Extract the (X, Y) coordinate from the center of the cell holding the provided text.  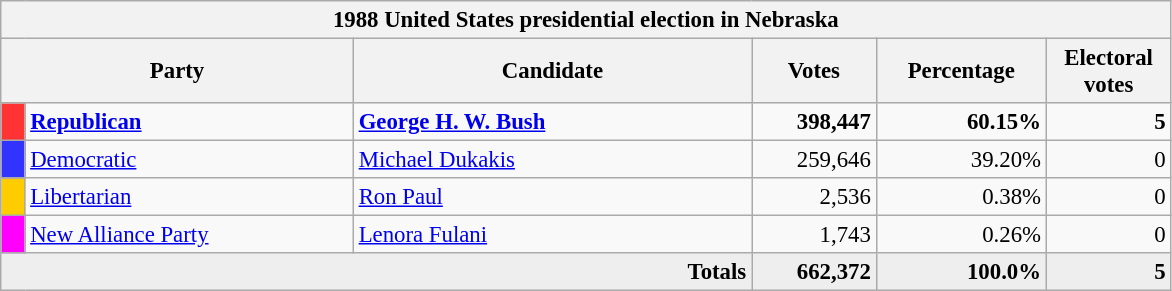
398,447 (814, 122)
1988 United States presidential election in Nebraska (586, 20)
Lenora Fulani (552, 235)
Libertarian (189, 197)
Party (178, 72)
0.38% (961, 197)
Republican (189, 122)
60.15% (961, 122)
259,646 (814, 160)
Candidate (552, 72)
New Alliance Party (189, 235)
Democratic (189, 160)
Ron Paul (552, 197)
5 (1108, 122)
0.26% (961, 235)
Votes (814, 72)
2,536 (814, 197)
George H. W. Bush (552, 122)
Percentage (961, 72)
39.20% (961, 160)
1,743 (814, 235)
Electoral votes (1108, 72)
Michael Dukakis (552, 160)
